Return (X, Y) of the center of cell containing provided text 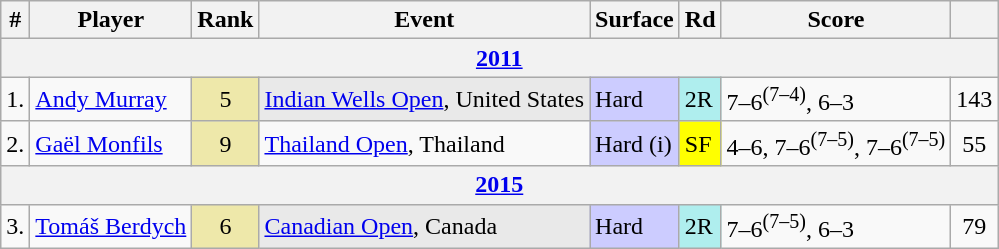
Event (424, 20)
Rank (226, 20)
Indian Wells Open, United States (424, 100)
Canadian Open, Canada (424, 226)
Rd (700, 20)
1. (16, 100)
3. (16, 226)
Thailand Open, Thailand (424, 144)
2011 (500, 58)
Andy Murray (111, 100)
9 (226, 144)
Hard (i) (635, 144)
Surface (635, 20)
79 (974, 226)
SF (700, 144)
5 (226, 100)
55 (974, 144)
2. (16, 144)
7–6(7–5), 6–3 (836, 226)
Tomáš Berdych (111, 226)
Score (836, 20)
4–6, 7–6(7–5), 7–6(7–5) (836, 144)
2015 (500, 185)
7–6(7–4), 6–3 (836, 100)
# (16, 20)
6 (226, 226)
Player (111, 20)
Gaël Monfils (111, 144)
143 (974, 100)
